Search for the cell housing the specified text and yield its [X, Y] center coordinate. 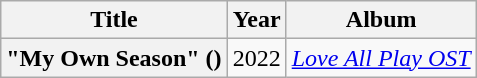
"My Own Season" () [114, 58]
Year [256, 20]
2022 [256, 58]
Album [381, 20]
Love All Play OST [381, 58]
Title [114, 20]
